Extract the (x, y) coordinate from the center of the cell holding the provided text.  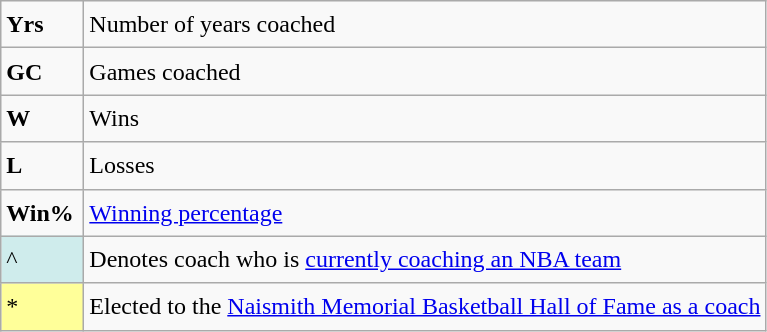
L (42, 166)
W (42, 118)
Win% (42, 212)
Winning percentage (425, 212)
Number of years coached (425, 24)
* (42, 306)
Games coached (425, 72)
Wins (425, 118)
Yrs (42, 24)
Denotes coach who is currently coaching an NBA team (425, 260)
GC (42, 72)
^ (42, 260)
Losses (425, 166)
Elected to the Naismith Memorial Basketball Hall of Fame as a coach (425, 306)
